Identify which cell holds the provided text, then report its [X, Y] central coordinate. 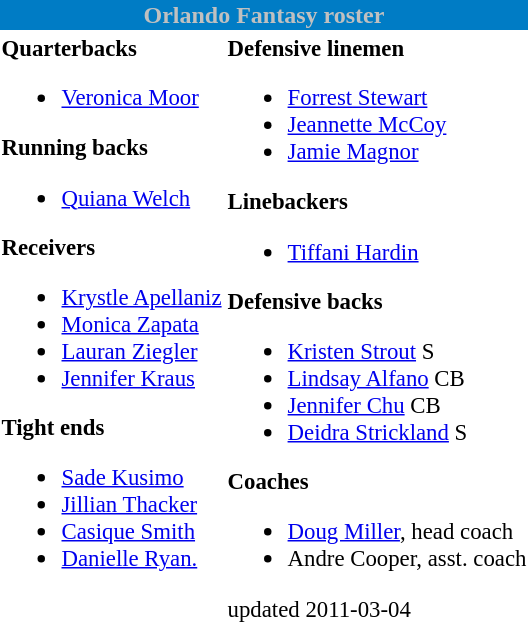
Orlando Fantasy roster [264, 15]
